From the cell containing the given text, extract its center point as [x, y] coordinate. 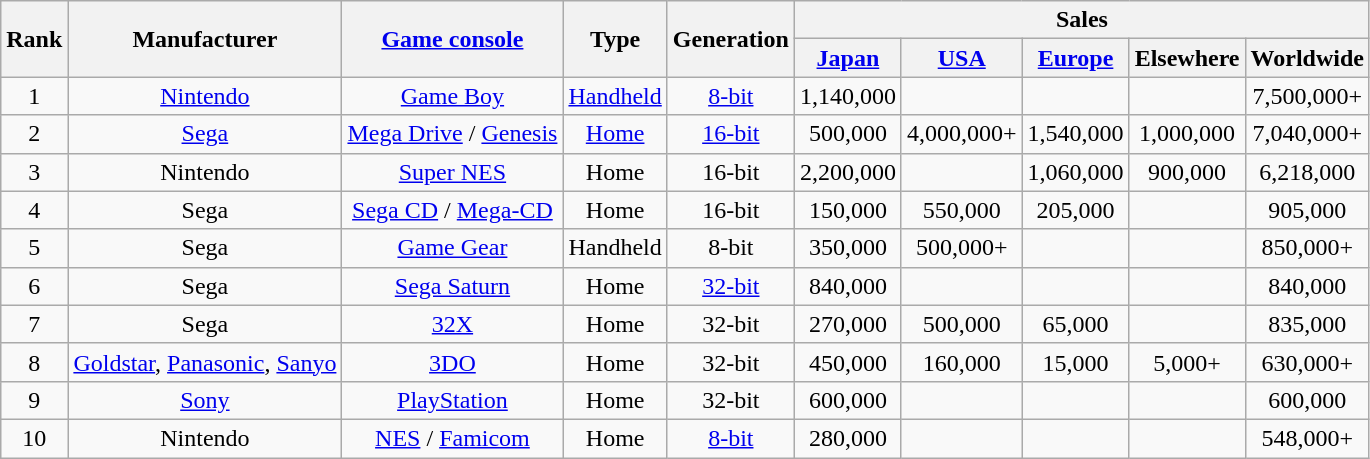
Manufacturer [205, 39]
150,000 [848, 210]
1 [34, 96]
USA [962, 58]
500,000+ [962, 248]
1,000,000 [1187, 134]
7,500,000+ [1307, 96]
550,000 [962, 210]
1,140,000 [848, 96]
548,000+ [1307, 438]
160,000 [962, 362]
9 [34, 400]
10 [34, 438]
PlayStation [452, 400]
3DO [452, 362]
5,000+ [1187, 362]
Super NES [452, 172]
1,540,000 [1076, 134]
205,000 [1076, 210]
2,200,000 [848, 172]
6 [34, 286]
Rank [34, 39]
15,000 [1076, 362]
6,218,000 [1307, 172]
7,040,000+ [1307, 134]
835,000 [1307, 324]
900,000 [1187, 172]
Type [615, 39]
Elsewhere [1187, 58]
270,000 [848, 324]
NES / Famicom [452, 438]
Sales [1082, 20]
350,000 [848, 248]
3 [34, 172]
Generation [730, 39]
4 [34, 210]
850,000+ [1307, 248]
Mega Drive / Genesis [452, 134]
7 [34, 324]
Game Boy [452, 96]
Sega CD / Mega-CD [452, 210]
Game Gear [452, 248]
2 [34, 134]
280,000 [848, 438]
Worldwide [1307, 58]
450,000 [848, 362]
4,000,000+ [962, 134]
5 [34, 248]
Sony [205, 400]
65,000 [1076, 324]
630,000+ [1307, 362]
Europe [1076, 58]
8 [34, 362]
Sega Saturn [452, 286]
Goldstar, Panasonic, Sanyo [205, 362]
1,060,000 [1076, 172]
Japan [848, 58]
Game console [452, 39]
905,000 [1307, 210]
32X [452, 324]
